Return [x, y] of the center of cell containing provided text 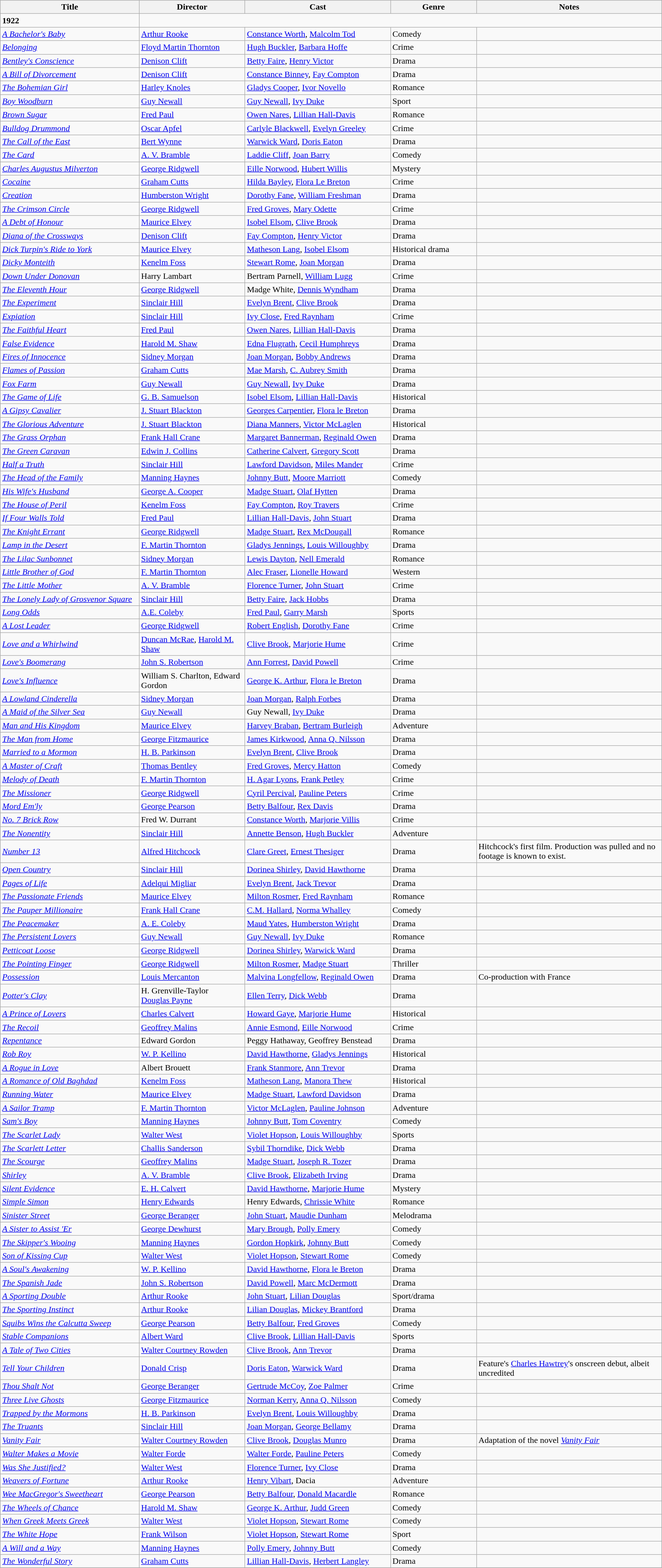
The Pointing Finger [70, 964]
Joan Morgan, George Bellamy [318, 1427]
Stable Companions [70, 1337]
Fay Compton, Roy Travers [318, 505]
The Skipper's Wooing [70, 1242]
The White Hope [70, 1534]
Betty Balfour, Fred Groves [318, 1323]
Diana of the Crossways [70, 236]
Number 13 [70, 852]
Love and a Whirlwind [70, 644]
Bulldog Drummond [70, 128]
Johnny Butt, Tom Coventry [318, 1121]
Lamp in the Desert [70, 545]
Milton Rosmer, Fred Raynham [318, 897]
Constance Worth, Marjorie Villis [318, 820]
Milton Rosmer, Madge Stuart [318, 964]
When Greek Meets Greek [70, 1521]
A Gipsy Cavalier [70, 411]
Madge White, Dennis Wyndham [318, 289]
James Kirkwood, Anna Q. Nilsson [318, 739]
The Passionate Friends [70, 897]
Malvina Longfellow, Reginald Owen [318, 977]
The Green Caravan [70, 451]
Clare Greet, Ernest Thesiger [318, 852]
A Romance of Old Baghdad [70, 1081]
Married to a Mormon [70, 752]
The Experiment [70, 303]
Carlyle Blackwell, Evelyn Greeley [318, 128]
The House of Peril [70, 505]
Director [192, 7]
Johnny Butt, Moore Marriott [318, 478]
The Nonentity [70, 833]
Annie Esmond, Eille Norwood [318, 1027]
Dicky Monteith [70, 263]
Sport/drama [434, 1296]
Son of Kissing Cup [70, 1256]
Dorinea Shirley, David Hawthorne [318, 870]
Love's Boomerang [70, 662]
Gladys Jennings, Louis Willoughby [318, 545]
Joan Morgan, Bobby Andrews [318, 357]
Thomas Bentley [192, 766]
Bertram Parnell, William Lugg [318, 276]
The Bohemian Girl [70, 88]
The Peacemaker [70, 923]
Brown Sugar [70, 114]
Isobel Elsom, Clive Brook [318, 222]
Sinister Street [70, 1215]
The Scourge [70, 1162]
A Will and a Way [70, 1548]
George A. Cooper [192, 491]
Clive Brook, Elizabeth Irving [318, 1175]
Joan Morgan, Ralph Forbes [318, 699]
Annette Benson, Hugh Buckler [318, 833]
Alec Fraser, Lionelle Howard [318, 572]
The Eleventh Hour [70, 289]
Catherine Calvert, Gregory Scott [318, 451]
The Pauper Millionaire [70, 910]
The Wheels of Chance [70, 1507]
Walter Forde [192, 1454]
Silent Evidence [70, 1188]
Eille Norwood, Hubert Willis [318, 169]
A Tale of Two Cities [70, 1350]
Western [434, 572]
Constance Worth, Malcolm Tod [318, 34]
The Scarlet Lady [70, 1135]
Humberston Wright [192, 195]
David Hawthorne, Gladys Jennings [318, 1054]
Margaret Bannerman, Reginald Owen [318, 437]
Bentley's Conscience [70, 61]
The Crimson Circle [70, 209]
Thou Shalt Not [70, 1386]
Madge Stuart, Lawford Davidson [318, 1094]
Fires of Innocence [70, 357]
No. 7 Brick Row [70, 820]
Robert English, Dorothy Fane [318, 626]
A Rogue in Love [70, 1068]
Evelyn Brent, Louis Willoughby [318, 1413]
Diana Manners, Victor McLaglen [318, 424]
The Lilac Sunbonnet [70, 558]
Sam's Boy [70, 1121]
Matheson Lang, Isobel Elsom [318, 249]
Frank Wilson [192, 1534]
Possession [70, 977]
Cast [318, 7]
Flames of Passion [70, 370]
Dorothy Fane, William Freshman [318, 195]
David Hawthorne, Marjorie Hume [318, 1188]
Norman Kerry, Anna Q. Nilsson [318, 1400]
George K. Arthur, Flora le Breton [318, 681]
Expiation [70, 316]
Adaptation of the novel Vanity Fair [569, 1440]
Simple Simon [70, 1202]
A.E. Coleby [192, 612]
Vanity Fair [70, 1440]
Madge Stuart, Joseph R. Tozer [318, 1162]
Gertrude McCoy, Zoe Palmer [318, 1386]
Historical drama [434, 249]
Constance Binney, Fay Compton [318, 74]
Harvey Braban, Bertram Burleigh [318, 726]
Man and His Kingdom [70, 726]
A Soul's Awakening [70, 1269]
Hugh Buckler, Barbara Hoffe [318, 47]
Louis Mercanton [192, 977]
Mord Em'ly [70, 806]
Clive Brook, Lillian Hall-Davis [318, 1337]
The Wonderful Story [70, 1561]
Squibs Wins the Calcutta Sweep [70, 1323]
Violet Hopson, Louis Willoughby [318, 1135]
Mary Brough, Polly Emery [318, 1229]
The Truants [70, 1427]
Wee MacGregor's Sweetheart [70, 1494]
Rob Roy [70, 1054]
Harry Lambart [192, 276]
Boy Woodburn [70, 101]
Duncan McRae, Harold M. Shaw [192, 644]
The Missioner [70, 793]
John Stuart, Lilian Douglas [318, 1296]
Title [70, 7]
Betty Balfour, Donald Macardle [318, 1494]
A. E. Coleby [192, 923]
Adelqui Migliar [192, 883]
Betty Faire, Henry Victor [318, 61]
Belonging [70, 47]
A Debt of Honour [70, 222]
George K. Arthur, Judd Green [318, 1507]
Potter's Clay [70, 995]
Evelyn Brent, Jack Trevor [318, 883]
Petticoat Loose [70, 950]
The Persistent Lovers [70, 937]
Repentance [70, 1040]
Ann Forrest, David Powell [318, 662]
Fay Compton, Henry Victor [318, 236]
A Bachelor's Baby [70, 34]
Peggy Hathaway, Geoffrey Benstead [318, 1040]
Edward Gordon [192, 1040]
The Card [70, 155]
E. H. Calvert [192, 1188]
The Little Mother [70, 585]
Half a Truth [70, 464]
Madge Stuart, Olaf Hytten [318, 491]
Harley Knoles [192, 88]
A Lowland Cinderella [70, 699]
Genre [434, 7]
H. Grenville-Taylor Douglas Payne [192, 995]
Alfred Hitchcock [192, 852]
Stewart Rome, Joan Morgan [318, 263]
Melody of Death [70, 779]
Cocaine [70, 182]
John Stuart, Maudie Dunham [318, 1215]
Charles Calvert [192, 1014]
William S. Charlton, Edward Gordon [192, 681]
The Sporting Instinct [70, 1310]
The Knight Errant [70, 532]
The Game of Life [70, 397]
Polly Emery, Johnny Butt [318, 1548]
David Powell, Marc McDermott [318, 1282]
The Recoil [70, 1027]
The Lonely Lady of Grosvenor Square [70, 599]
The Head of the Family [70, 478]
Maud Yates, Humberston Wright [318, 923]
Donald Crisp [192, 1368]
1922 [70, 20]
The Spanish Jade [70, 1282]
Tell Your Children [70, 1368]
David Hawthorne, Flora le Breton [318, 1269]
Sybil Thorndike, Dick Webb [318, 1148]
Lilian Douglas, Mickey Brantford [318, 1310]
Open Country [70, 870]
Lawford Davidson, Miles Mander [318, 464]
Long Odds [70, 612]
A Sailor Tramp [70, 1108]
Oscar Apfel [192, 128]
Madge Stuart, Rex McDougall [318, 532]
Cyril Percival, Pauline Peters [318, 793]
Florence Turner, John Stuart [318, 585]
Clive Brook, Ann Trevor [318, 1350]
Matheson Lang, Manora Thew [318, 1081]
Henry Vibart, Dacia [318, 1480]
Victor McLaglen, Pauline Johnson [318, 1108]
The Call of the East [70, 141]
Fred Paul, Garry Marsh [318, 612]
The Grass Orphan [70, 437]
Was She Justified? [70, 1467]
Albert Ward [192, 1337]
Weavers of Fortune [70, 1480]
Betty Balfour, Rex Davis [318, 806]
Warwick Ward, Doris Eaton [318, 141]
Laddie Cliff, Joan Barry [318, 155]
Thriller [434, 964]
C.M. Hallard, Norma Whalley [318, 910]
Lillian Hall-Davis, Herbert Langley [318, 1561]
Albert Brouett [192, 1068]
George Dewhurst [192, 1229]
H. Agar Lyons, Frank Petley [318, 779]
Clive Brook, Marjorie Hume [318, 644]
Co-production with France [569, 977]
Walter Makes a Movie [70, 1454]
Shirley [70, 1175]
A Lost Leader [70, 626]
Ellen Terry, Dick Webb [318, 995]
Dick Turpin's Ride to York [70, 249]
Fred W. Durrant [192, 820]
Fox Farm [70, 383]
Three Live Ghosts [70, 1400]
His Wife's Husband [70, 491]
The Man from Home [70, 739]
Creation [70, 195]
Notes [569, 7]
The Glorious Adventure [70, 424]
False Evidence [70, 343]
Doris Eaton, Warwick Ward [318, 1368]
Howard Gaye, Marjorie Hume [318, 1014]
Pages of Life [70, 883]
Isobel Elsom, Lillian Hall-Davis [318, 397]
Betty Faire, Jack Hobbs [318, 599]
Love's Influence [70, 681]
Ivy Close, Fred Raynham [318, 316]
Little Brother of God [70, 572]
Fred Groves, Mercy Hatton [318, 766]
Feature's Charles Hawtrey's onscreen debut, albeit uncredited [569, 1368]
Gladys Cooper, Ivor Novello [318, 88]
Henry Edwards [192, 1202]
G. B. Samuelson [192, 397]
Melodrama [434, 1215]
A Bill of Divorcement [70, 74]
A Maid of the Silver Sea [70, 712]
Fred Groves, Mary Odette [318, 209]
Bert Wynne [192, 141]
The Scarlett Letter [70, 1148]
Dorinea Shirley, Warwick Ward [318, 950]
Charles Augustus Milverton [70, 169]
Gordon Hopkirk, Johnny Butt [318, 1242]
The Faithful Heart [70, 330]
Floyd Martin Thornton [192, 47]
Florence Turner, Ivy Close [318, 1467]
Walter Forde, Pauline Peters [318, 1454]
Georges Carpentier, Flora le Breton [318, 411]
Clive Brook, Douglas Munro [318, 1440]
A Sporting Double [70, 1296]
Hilda Bayley, Flora Le Breton [318, 182]
Lewis Dayton, Nell Emerald [318, 558]
Mae Marsh, C. Aubrey Smith [318, 370]
Frank Stanmore, Ann Trevor [318, 1068]
If Four Walls Told [70, 518]
Challis Sanderson [192, 1148]
Edna Flugrath, Cecil Humphreys [318, 343]
A Master of Craft [70, 766]
Edwin J. Collins [192, 451]
Lillian Hall-Davis, John Stuart [318, 518]
Down Under Donovan [70, 276]
Hitchcock's first film. Production was pulled and no footage is known to exist. [569, 852]
A Sister to Assist 'Er [70, 1229]
Henry Edwards, Chrissie White [318, 1202]
Trapped by the Mormons [70, 1413]
A Prince of Lovers [70, 1014]
Running Water [70, 1094]
